Find where the given text appears and provide that cell's center as (X, Y) coordinate. 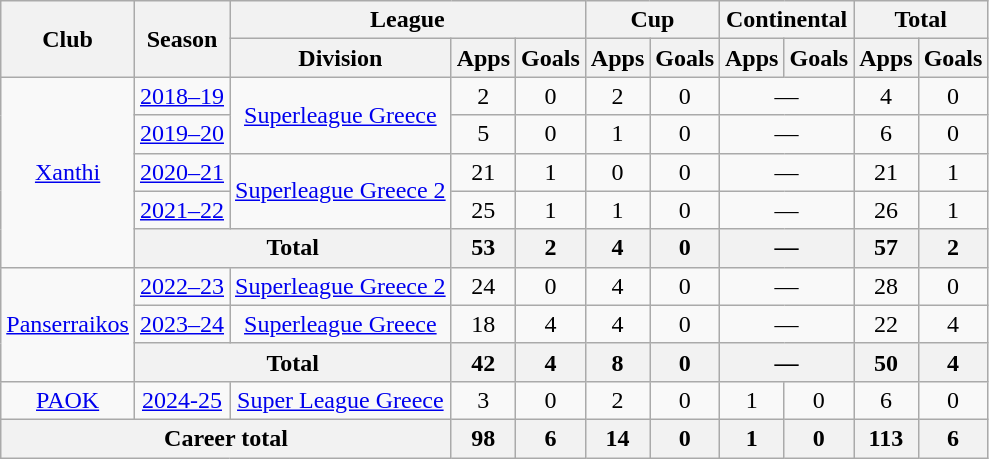
Panserraikos (68, 324)
2023–24 (182, 324)
Season (182, 39)
113 (886, 438)
18 (483, 324)
2020–21 (182, 172)
League (408, 20)
Cup (652, 20)
53 (483, 248)
PAOK (68, 400)
98 (483, 438)
Career total (226, 438)
25 (483, 210)
24 (483, 286)
Division (341, 58)
2022–23 (182, 286)
3 (483, 400)
Xanthi (68, 172)
Continental (787, 20)
42 (483, 362)
26 (886, 210)
Club (68, 39)
22 (886, 324)
2018–19 (182, 96)
8 (617, 362)
2021–22 (182, 210)
28 (886, 286)
57 (886, 248)
2019–20 (182, 134)
5 (483, 134)
14 (617, 438)
Super League Greece (341, 400)
50 (886, 362)
2024-25 (182, 400)
